Pinpoint the cell where the given text exists, returning its [X, Y] midpoint coordinate. 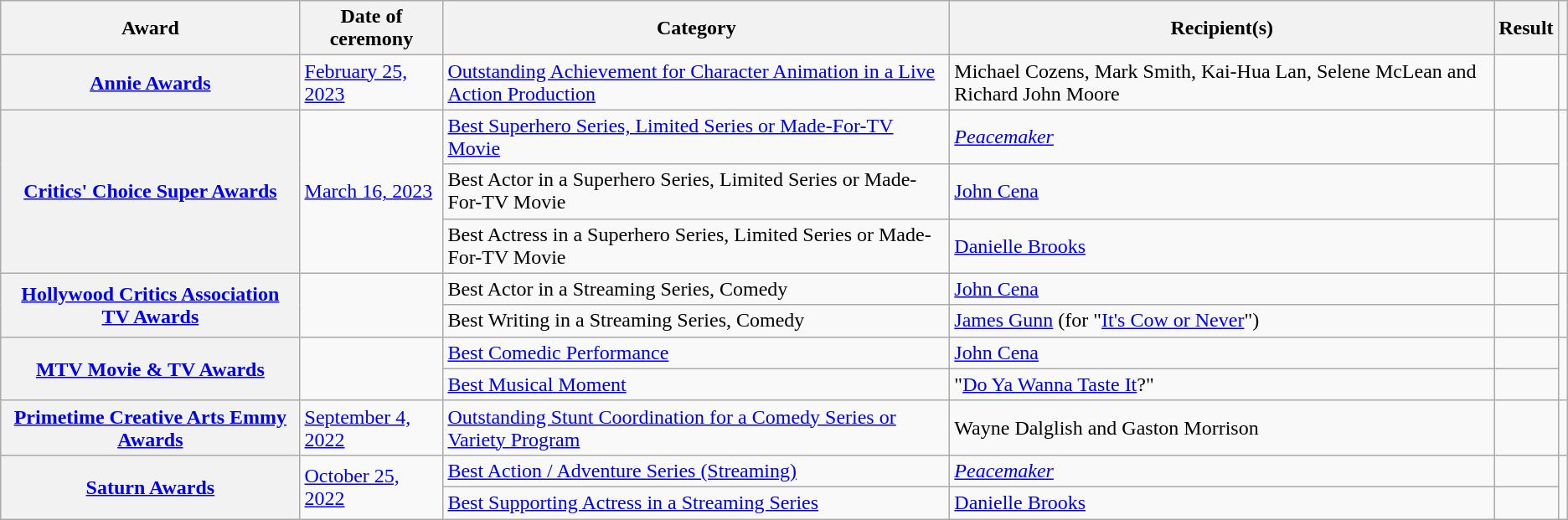
James Gunn (for "It's Cow or Never") [1222, 321]
Best Musical Moment [697, 384]
Best Actress in a Superhero Series, Limited Series or Made-For-TV Movie [697, 246]
Best Action / Adventure Series (Streaming) [697, 471]
February 25, 2023 [372, 82]
Award [151, 28]
Best Comedic Performance [697, 353]
Best Actor in a Streaming Series, Comedy [697, 289]
"Do Ya Wanna Taste It?" [1222, 384]
September 4, 2022 [372, 427]
Hollywood Critics Association TV Awards [151, 305]
Category [697, 28]
Critics' Choice Super Awards [151, 191]
Result [1526, 28]
Best Actor in a Superhero Series, Limited Series or Made-For-TV Movie [697, 191]
Best Superhero Series, Limited Series or Made-For-TV Movie [697, 137]
Date of ceremony [372, 28]
Saturn Awards [151, 487]
Recipient(s) [1222, 28]
Best Writing in a Streaming Series, Comedy [697, 321]
Wayne Dalglish and Gaston Morrison [1222, 427]
Michael Cozens, Mark Smith, Kai-Hua Lan, Selene McLean and Richard John Moore [1222, 82]
Annie Awards [151, 82]
MTV Movie & TV Awards [151, 368]
October 25, 2022 [372, 487]
Best Supporting Actress in a Streaming Series [697, 502]
Outstanding Achievement for Character Animation in a Live Action Production [697, 82]
Primetime Creative Arts Emmy Awards [151, 427]
Outstanding Stunt Coordination for a Comedy Series or Variety Program [697, 427]
March 16, 2023 [372, 191]
